Search for the cell housing the specified text and yield its (x, y) center coordinate. 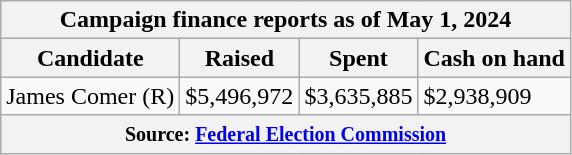
Campaign finance reports as of May 1, 2024 (286, 20)
$5,496,972 (240, 96)
$2,938,909 (494, 96)
Cash on hand (494, 58)
Candidate (90, 58)
Source: Federal Election Commission (286, 134)
Raised (240, 58)
James Comer (R) (90, 96)
$3,635,885 (358, 96)
Spent (358, 58)
